Output the [X, Y] coordinate of the center of the cell containing the given text.  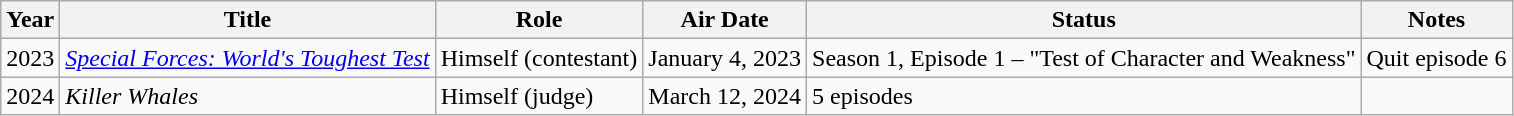
March 12, 2024 [725, 96]
Himself (judge) [539, 96]
Status [1084, 20]
Year [30, 20]
Special Forces: World's Toughest Test [248, 58]
Title [248, 20]
2024 [30, 96]
5 episodes [1084, 96]
Killer Whales [248, 96]
Air Date [725, 20]
Notes [1436, 20]
Role [539, 20]
Quit episode 6 [1436, 58]
January 4, 2023 [725, 58]
Season 1, Episode 1 – "Test of Character and Weakness" [1084, 58]
2023 [30, 58]
Himself (contestant) [539, 58]
